For the text-containing cell, return its midpoint in [X, Y] coordinate format. 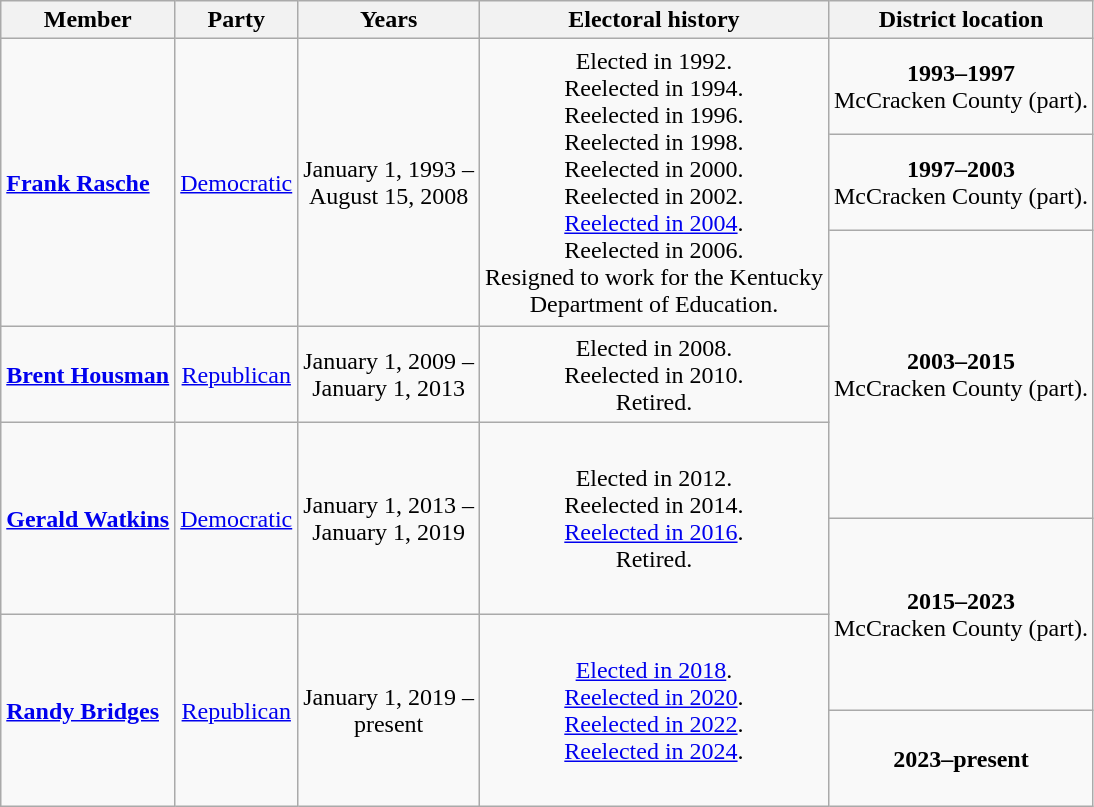
Years [389, 20]
January 1, 2009 –January 1, 2013 [389, 375]
2003–2015McCracken County (part). [960, 375]
2023–present [960, 759]
January 1, 2013 –January 1, 2019 [389, 519]
District location [960, 20]
Brent Housman [88, 375]
January 1, 1993 –August 15, 2008 [389, 183]
Frank Rasche [88, 183]
Member [88, 20]
Elected in 2008.Reelected in 2010.Retired. [654, 375]
1997–2003McCracken County (part). [960, 183]
1993–1997McCracken County (part). [960, 87]
Elected in 2012.Reelected in 2014.Reelected in 2016.Retired. [654, 519]
Electoral history [654, 20]
Randy Bridges [88, 711]
2015–2023McCracken County (part). [960, 615]
Gerald Watkins [88, 519]
Elected in 2018.Reelected in 2020.Reelected in 2022.Reelected in 2024. [654, 711]
January 1, 2019 –present [389, 711]
Party [236, 20]
